Return [X, Y] of the center of cell containing provided text 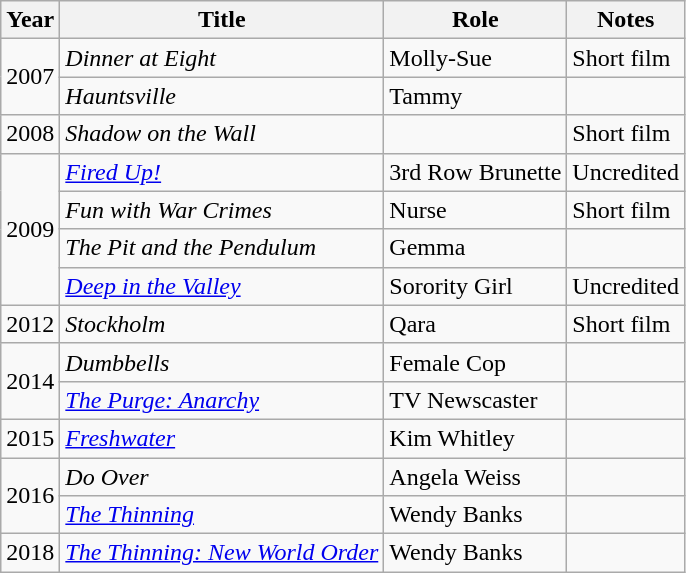
Female Cop [476, 362]
2007 [30, 77]
Deep in the Valley [222, 286]
Stockholm [222, 324]
Fun with War Crimes [222, 210]
Year [30, 20]
Kim Whitley [476, 438]
Dumbbells [222, 362]
Role [476, 20]
Fired Up! [222, 172]
The Thinning [222, 515]
Qara [476, 324]
The Pit and the Pendulum [222, 248]
Shadow on the Wall [222, 134]
2009 [30, 229]
The Purge: Anarchy [222, 400]
Title [222, 20]
2018 [30, 553]
Do Over [222, 477]
Tammy [476, 96]
The Thinning: New World Order [222, 553]
Freshwater [222, 438]
TV Newscaster [476, 400]
Sorority Girl [476, 286]
Notes [626, 20]
Nurse [476, 210]
2016 [30, 496]
2014 [30, 381]
Molly-Sue [476, 58]
2015 [30, 438]
Dinner at Eight [222, 58]
2012 [30, 324]
2008 [30, 134]
Gemma [476, 248]
3rd Row Brunette [476, 172]
Angela Weiss [476, 477]
Hauntsville [222, 96]
